Identify which cell holds the provided text, then report its (x, y) central coordinate. 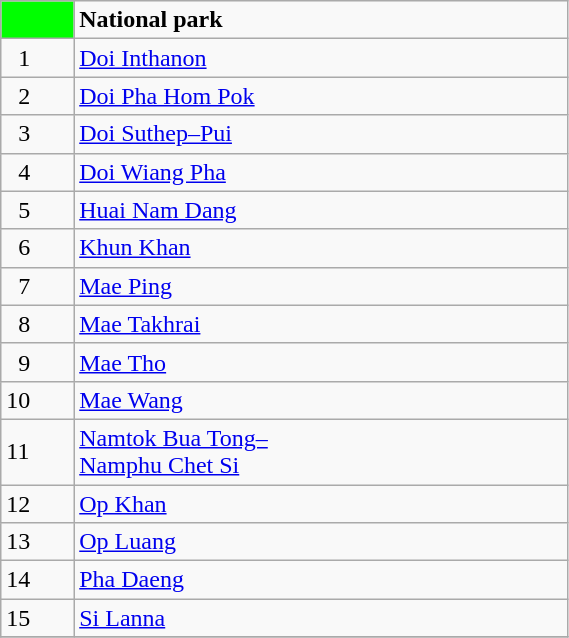
Namtok Bua Tong–Namphu Chet Si (321, 452)
Mae Wang (321, 400)
National park (321, 20)
Doi Suthep–Pui (321, 134)
4 (38, 172)
Huai Nam Dang (321, 210)
6 (38, 248)
3 (38, 134)
Op Luang (321, 542)
Doi Wiang Pha (321, 172)
9 (38, 362)
Khun Khan (321, 248)
7 (38, 286)
15 (38, 618)
Doi Inthanon (321, 58)
Mae Takhrai (321, 324)
11 (38, 452)
Op Khan (321, 503)
Si Lanna (321, 618)
Pha Daeng (321, 580)
14 (38, 580)
8 (38, 324)
10 (38, 400)
Mae Tho (321, 362)
2 (38, 96)
Doi Pha Hom Pok (321, 96)
Mae Ping (321, 286)
5 (38, 210)
13 (38, 542)
12 (38, 503)
1 (38, 58)
